Locate the cell with the specified text and output its [X, Y] center coordinate. 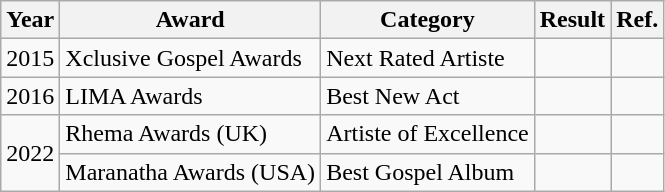
Xclusive Gospel Awards [190, 58]
Artiste of Excellence [428, 134]
Ref. [638, 20]
Award [190, 20]
2022 [30, 153]
Year [30, 20]
Rhema Awards (UK) [190, 134]
Best New Act [428, 96]
Next Rated Artiste [428, 58]
Best Gospel Album [428, 172]
2015 [30, 58]
LIMA Awards [190, 96]
Maranatha Awards (USA) [190, 172]
2016 [30, 96]
Category [428, 20]
Result [572, 20]
